Output the (X, Y) coordinate of the center of the cell containing the given text.  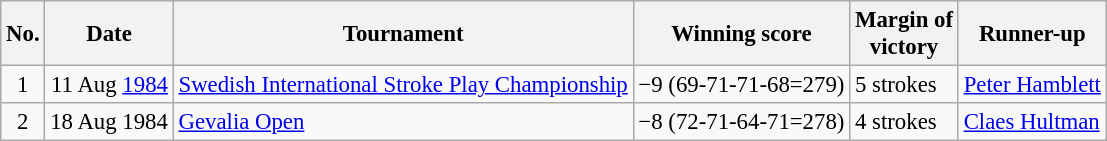
1 (23, 85)
Peter Hamblett (1032, 85)
Swedish International Stroke Play Championship (403, 85)
Runner-up (1032, 34)
18 Aug 1984 (109, 122)
Margin ofvictory (904, 34)
−8 (72-71-64-71=278) (742, 122)
11 Aug 1984 (109, 85)
Date (109, 34)
No. (23, 34)
4 strokes (904, 122)
−9 (69-71-71-68=279) (742, 85)
Tournament (403, 34)
Claes Hultman (1032, 122)
Winning score (742, 34)
2 (23, 122)
Gevalia Open (403, 122)
5 strokes (904, 85)
